Return (x, y) of the center of cell containing provided text 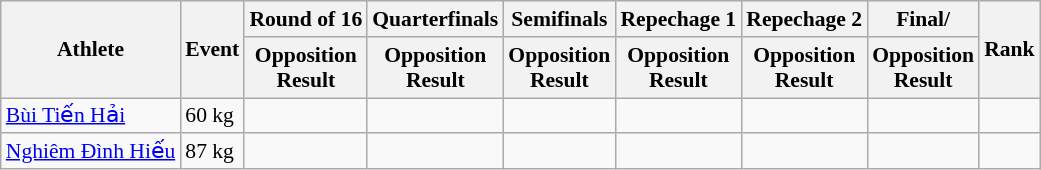
Final/ (923, 19)
Repechage 2 (804, 19)
Repechage 1 (678, 19)
Event (212, 50)
Athlete (91, 50)
Semifinals (559, 19)
Bùi Tiến Hải (91, 116)
60 kg (212, 116)
87 kg (212, 152)
Quarterfinals (435, 19)
Rank (1010, 50)
Nghiêm Đình Hiếu (91, 152)
Round of 16 (306, 19)
